From the cell containing the given text, extract its center point as (x, y) coordinate. 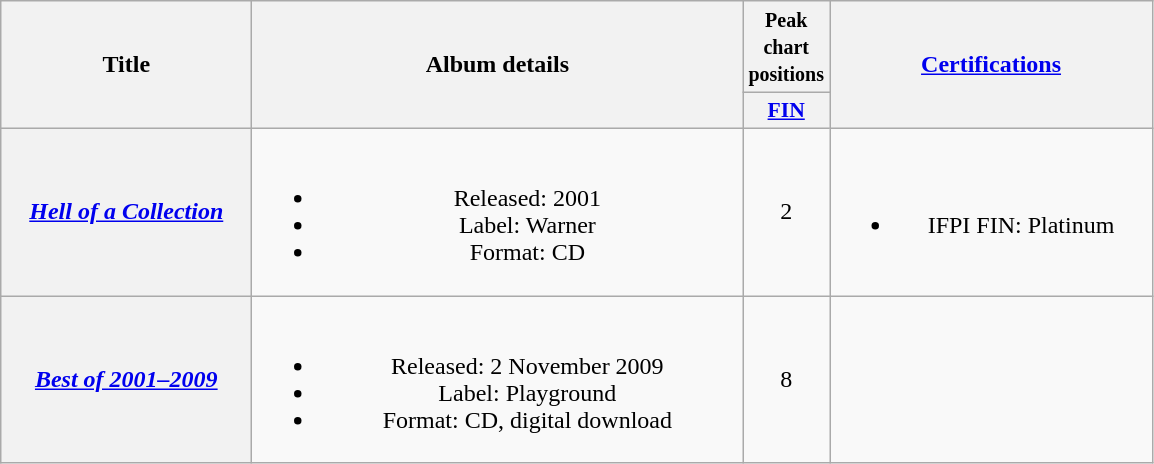
2 (786, 212)
Title (126, 65)
Best of 2001–2009 (126, 380)
Released: 2 November 2009Label: PlaygroundFormat: CD, digital download (498, 380)
Album details (498, 65)
IFPI FIN: Platinum (992, 212)
FIN (786, 111)
Certifications (992, 65)
Released: 2001Label: WarnerFormat: CD (498, 212)
Hell of a Collection (126, 212)
Peakchartpositions (786, 47)
8 (786, 380)
